Extract the [X, Y] coordinate from the center of the cell holding the provided text.  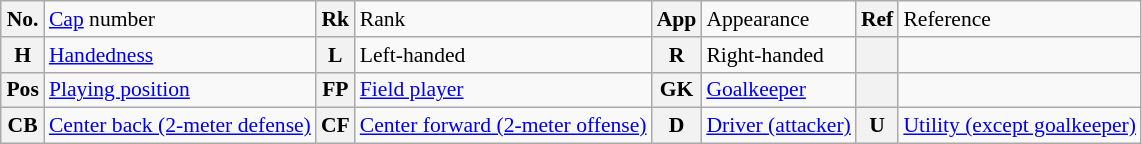
Playing position [180, 90]
Ref [877, 19]
R [677, 55]
U [877, 126]
L [336, 55]
CB [22, 126]
Driver (attacker) [778, 126]
GK [677, 90]
CF [336, 126]
Right-handed [778, 55]
Cap number [180, 19]
App [677, 19]
Center forward (2-meter offense) [504, 126]
Utility (except goalkeeper) [1020, 126]
H [22, 55]
Handedness [180, 55]
No. [22, 19]
Field player [504, 90]
Appearance [778, 19]
Rk [336, 19]
Pos [22, 90]
D [677, 126]
Goalkeeper [778, 90]
FP [336, 90]
Rank [504, 19]
Reference [1020, 19]
Left-handed [504, 55]
Center back (2-meter defense) [180, 126]
